Determine the (x, y) coordinate at the center of the cell enclosing the given text.  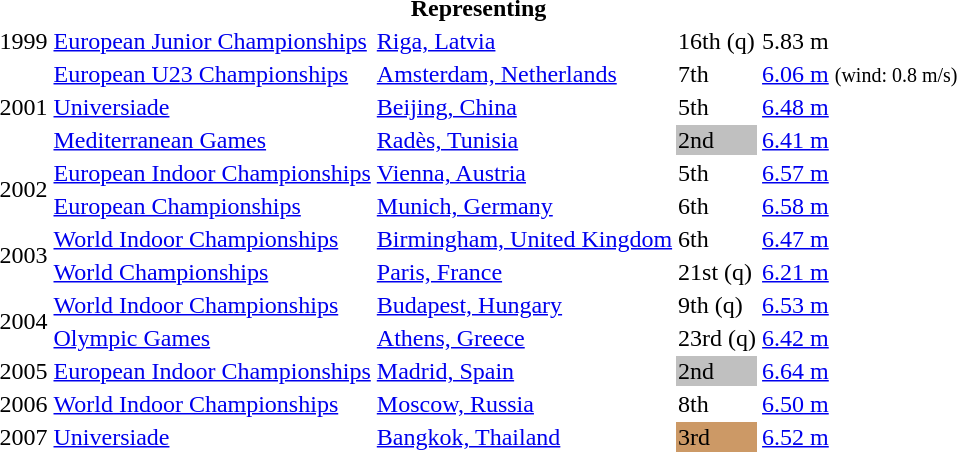
16th (q) (718, 41)
7th (718, 74)
Amsterdam, Netherlands (524, 74)
8th (718, 404)
Madrid, Spain (524, 371)
Mediterranean Games (212, 140)
Athens, Greece (524, 338)
Beijing, China (524, 107)
Riga, Latvia (524, 41)
European Championships (212, 206)
23rd (q) (718, 338)
Bangkok, Thailand (524, 437)
21st (q) (718, 272)
Birmingham, United Kingdom (524, 239)
European Junior Championships (212, 41)
Radès, Tunisia (524, 140)
3rd (718, 437)
Budapest, Hungary (524, 305)
9th (q) (718, 305)
European U23 Championships (212, 74)
World Championships (212, 272)
Moscow, Russia (524, 404)
Olympic Games (212, 338)
Munich, Germany (524, 206)
Paris, France (524, 272)
Vienna, Austria (524, 173)
